Detect which cell encompasses the target text, then output its (x, y) center coordinate. 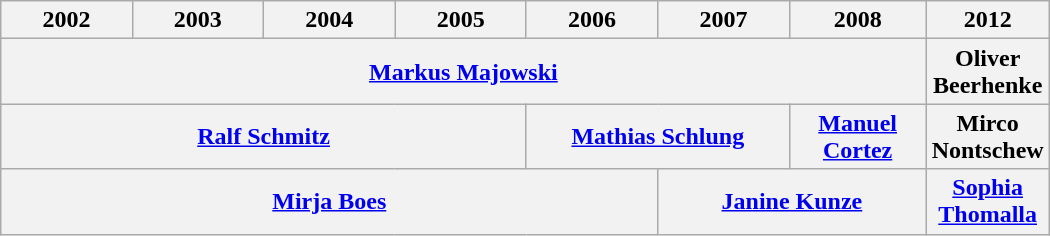
2004 (330, 20)
Mirja Boes (330, 202)
Markus Majowski (464, 72)
2006 (592, 20)
Manuel Cortez (858, 136)
Janine Kunze (792, 202)
2007 (724, 20)
2002 (66, 20)
2008 (858, 20)
Sophia Thomalla (988, 202)
Mirco Nontschew (988, 136)
2012 (988, 20)
2005 (460, 20)
Ralf Schmitz (264, 136)
Oliver Beerhenke (988, 72)
Mathias Schlung (658, 136)
2003 (198, 20)
